Extract the (X, Y) coordinate from the center of the cell holding the provided text.  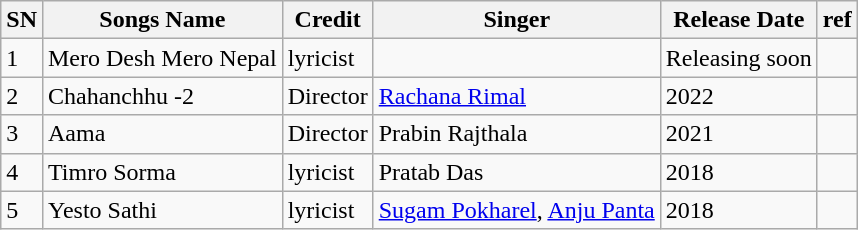
2 (22, 96)
Release Date (738, 20)
Aama (162, 134)
SN (22, 20)
Singer (516, 20)
Timro Sorma (162, 172)
4 (22, 172)
2021 (738, 134)
Chahanchhu -2 (162, 96)
Prabin Rajthala (516, 134)
Pratab Das (516, 172)
Songs Name (162, 20)
Releasing soon (738, 58)
5 (22, 210)
Mero Desh Mero Nepal (162, 58)
2022 (738, 96)
3 (22, 134)
Rachana Rimal (516, 96)
Sugam Pokharel, Anju Panta (516, 210)
Yesto Sathi (162, 210)
Credit (328, 20)
ref (837, 20)
1 (22, 58)
